For the text-containing cell, return its midpoint in [x, y] coordinate format. 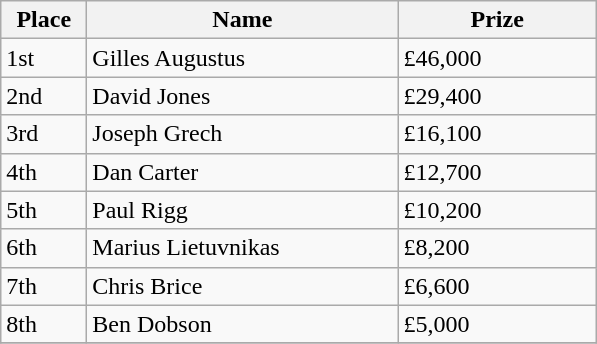
£5,000 [498, 324]
Paul Rigg [242, 210]
8th [44, 324]
£29,400 [498, 96]
David Jones [242, 96]
£16,100 [498, 134]
Ben Dobson [242, 324]
6th [44, 248]
£12,700 [498, 172]
Place [44, 20]
£10,200 [498, 210]
£6,600 [498, 286]
Joseph Grech [242, 134]
7th [44, 286]
1st [44, 58]
5th [44, 210]
£8,200 [498, 248]
£46,000 [498, 58]
Gilles Augustus [242, 58]
Marius Lietuvnikas [242, 248]
3rd [44, 134]
Prize [498, 20]
Chris Brice [242, 286]
4th [44, 172]
Dan Carter [242, 172]
Name [242, 20]
2nd [44, 96]
